Locate the cell with the specified text and output its (x, y) center coordinate. 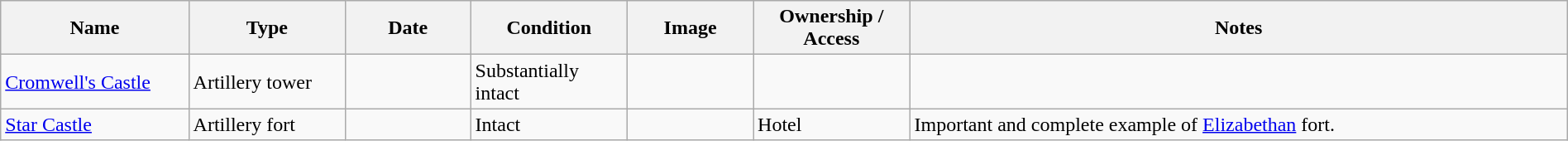
Artillery tower (266, 81)
Substantially intact (549, 81)
Important and complete example of Elizabethan fort. (1239, 124)
Condition (549, 28)
Notes (1239, 28)
Name (94, 28)
Date (409, 28)
Hotel (832, 124)
Star Castle (94, 124)
Intact (549, 124)
Type (266, 28)
Image (691, 28)
Ownership / Access (832, 28)
Artillery fort (266, 124)
Cromwell's Castle (94, 81)
